Provide the (X, Y) coordinate of the cell's center where the given text is located.  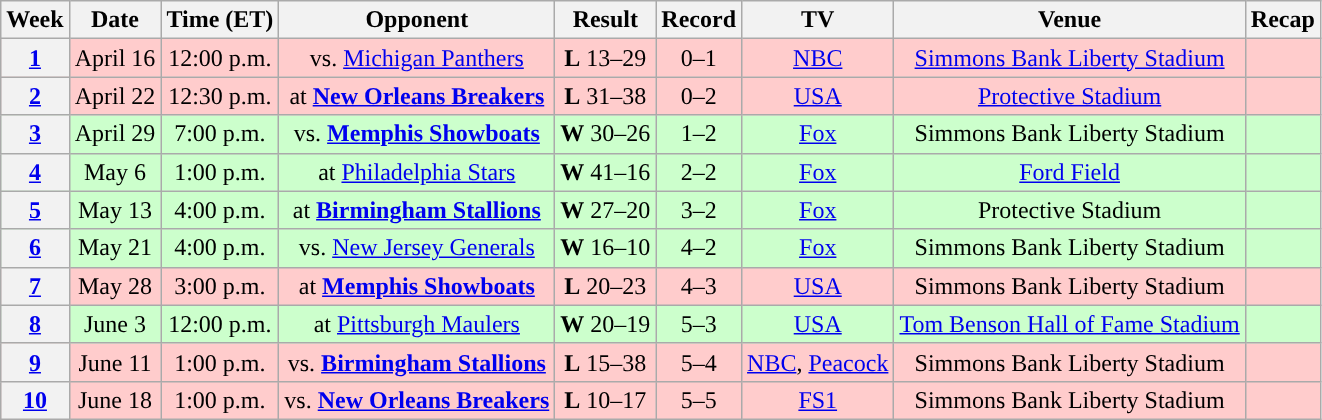
1 (35, 58)
2 (35, 96)
L 15–38 (606, 362)
4–3 (699, 286)
at Philadelphia Stars (417, 172)
at New Orleans Breakers (417, 96)
3 (35, 134)
9 (35, 362)
May 6 (115, 172)
7 (35, 286)
0–2 (699, 96)
5–5 (699, 400)
Date (115, 20)
8 (35, 324)
5 (35, 210)
May 21 (115, 248)
12:30 p.m. (220, 96)
2–2 (699, 172)
FS1 (818, 400)
0–1 (699, 58)
W 41–16 (606, 172)
at Pittsburgh Maulers (417, 324)
April 22 (115, 96)
June 3 (115, 324)
June 18 (115, 400)
May 13 (115, 210)
L 20–23 (606, 286)
5–4 (699, 362)
vs. Birmingham Stallions (417, 362)
Result (606, 20)
Week (35, 20)
7:00 p.m. (220, 134)
4 (35, 172)
5–3 (699, 324)
vs. Michigan Panthers (417, 58)
4–2 (699, 248)
vs. New Orleans Breakers (417, 400)
NBC (818, 58)
W 16–10 (606, 248)
3–2 (699, 210)
June 11 (115, 362)
at Memphis Showboats (417, 286)
Tom Benson Hall of Fame Stadium (1070, 324)
Time (ET) (220, 20)
Opponent (417, 20)
10 (35, 400)
L 31–38 (606, 96)
NBC, Peacock (818, 362)
May 28 (115, 286)
1–2 (699, 134)
at Birmingham Stallions (417, 210)
Recap (1282, 20)
6 (35, 248)
L 10–17 (606, 400)
vs. Memphis Showboats (417, 134)
vs. New Jersey Generals (417, 248)
Record (699, 20)
L 13–29 (606, 58)
W 27–20 (606, 210)
W 20–19 (606, 324)
3:00 p.m. (220, 286)
TV (818, 20)
Venue (1070, 20)
April 29 (115, 134)
W 30–26 (606, 134)
Ford Field (1070, 172)
April 16 (115, 58)
